Provide the [x, y] coordinate of the cell's center where the given text is located.  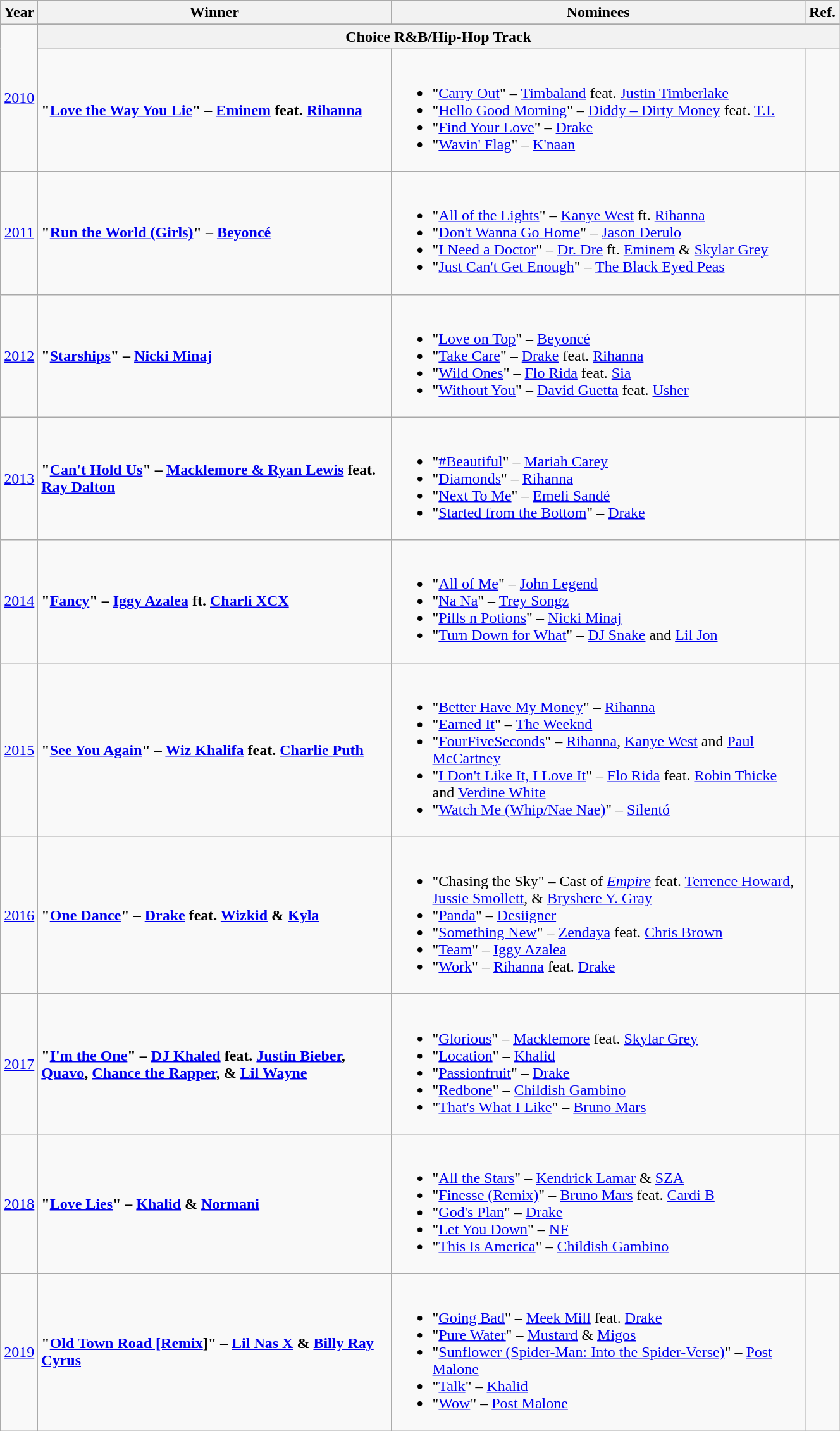
"#Beautiful" – Mariah Carey"Diamonds" – Rihanna"Next To Me" – Emeli Sandé"Started from the Bottom" – Drake [598, 478]
2017 [19, 1063]
"See You Again" – Wiz Khalifa feat. Charlie Puth [214, 749]
"Can't Hold Us" – Macklemore & Ryan Lewis feat. Ray Dalton [214, 478]
"Love Lies" – Khalid & Normani [214, 1204]
"I'm the One" – DJ Khaled feat. Justin Bieber, Quavo, Chance the Rapper, & Lil Wayne [214, 1063]
"Old Town Road [Remix]" – Lil Nas X & Billy Ray Cyrus [214, 1352]
2016 [19, 915]
"Starships" – Nicki Minaj [214, 356]
"Carry Out" – Timbaland feat. Justin Timberlake"Hello Good Morning" – Diddy – Dirty Money feat. T.I."Find Your Love" – Drake"Wavin' Flag" – K'naan [598, 110]
2011 [19, 233]
Choice R&B/Hip-Hop Track [439, 37]
Year [19, 13]
Winner [214, 13]
2018 [19, 1204]
"Run the World (Girls)" – Beyoncé [214, 233]
"All of Me" – John Legend"Na Na" – Trey Songz"Pills n Potions" – Nicki Minaj"Turn Down for What" – DJ Snake and Lil Jon [598, 601]
"Glorious" – Macklemore feat. Skylar Grey"Location" – Khalid"Passionfruit" – Drake"Redbone" – Childish Gambino"That's What I Like" – Bruno Mars [598, 1063]
2010 [19, 98]
"Fancy" – Iggy Azalea ft. Charli XCX [214, 601]
Nominees [598, 13]
2014 [19, 601]
2013 [19, 478]
2019 [19, 1352]
"Love the Way You Lie" – Eminem feat. Rihanna [214, 110]
Ref. [822, 13]
"Love on Top" – Beyoncé"Take Care" – Drake feat. Rihanna"Wild Ones" – Flo Rida feat. Sia"Without You" – David Guetta feat. Usher [598, 356]
"One Dance" – Drake feat. Wizkid & Kyla [214, 915]
2012 [19, 356]
2015 [19, 749]
